Return [X, Y] of the center of cell containing provided text 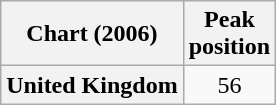
Chart (2006) [92, 34]
56 [229, 85]
United Kingdom [92, 85]
Peakposition [229, 34]
